Find where the given text appears and provide that cell's center as [x, y] coordinate. 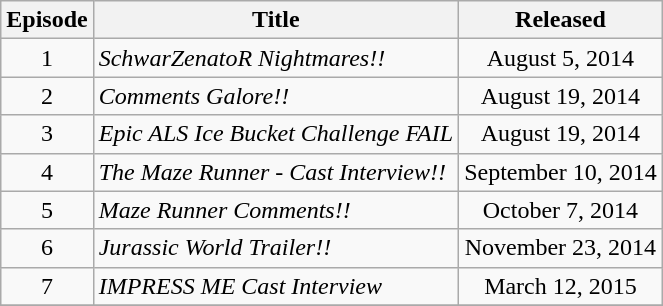
IMPRESS ME Cast Interview [276, 286]
2 [47, 96]
Episode [47, 20]
November 23, 2014 [561, 248]
Epic ALS Ice Bucket Challenge FAIL [276, 134]
October 7, 2014 [561, 210]
1 [47, 58]
6 [47, 248]
7 [47, 286]
Released [561, 20]
Maze Runner Comments!! [276, 210]
The Maze Runner - Cast Interview!! [276, 172]
Comments Galore!! [276, 96]
March 12, 2015 [561, 286]
5 [47, 210]
SchwarZenatoR Nightmares!! [276, 58]
Jurassic World Trailer!! [276, 248]
September 10, 2014 [561, 172]
3 [47, 134]
August 5, 2014 [561, 58]
Title [276, 20]
4 [47, 172]
